Search for the cell housing the specified text and yield its (X, Y) center coordinate. 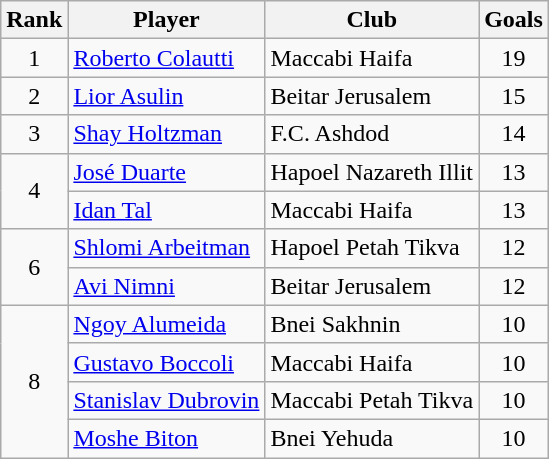
1 (34, 58)
Avi Nimni (166, 286)
15 (514, 96)
Moshe Biton (166, 438)
Idan Tal (166, 210)
8 (34, 381)
3 (34, 134)
Gustavo Boccoli (166, 362)
Stanislav Dubrovin (166, 400)
Maccabi Petah Tikva (372, 400)
Rank (34, 20)
Hapoel Nazareth Illit (372, 172)
2 (34, 96)
Player (166, 20)
Club (372, 20)
Lior Asulin (166, 96)
Shlomi Arbeitman (166, 248)
Ngoy Alumeida (166, 324)
José Duarte (166, 172)
14 (514, 134)
Goals (514, 20)
Bnei Sakhnin (372, 324)
Roberto Colautti (166, 58)
F.C. Ashdod (372, 134)
4 (34, 191)
19 (514, 58)
Hapoel Petah Tikva (372, 248)
6 (34, 267)
Shay Holtzman (166, 134)
Bnei Yehuda (372, 438)
